Find where the given text appears and provide that cell's center as (X, Y) coordinate. 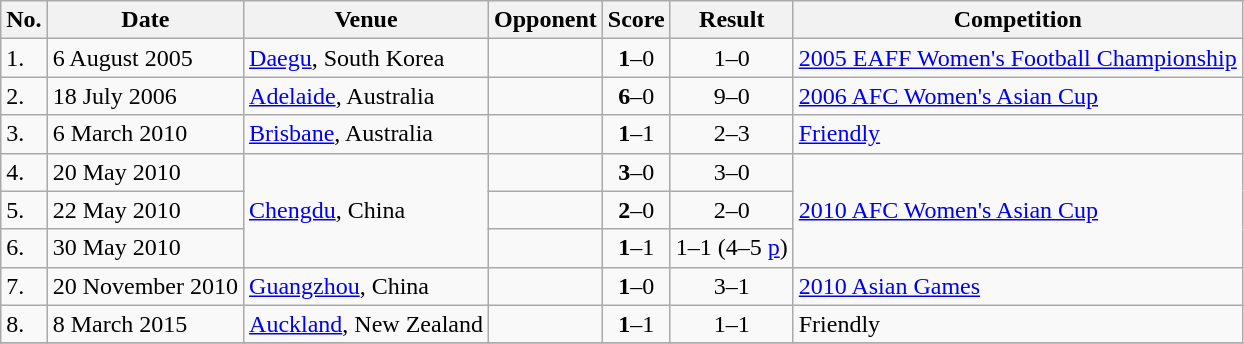
5. (24, 210)
Competition (1018, 20)
2010 AFC Women's Asian Cup (1018, 210)
Date (145, 20)
9–0 (732, 96)
6 March 2010 (145, 134)
1–1 (4–5 p) (732, 248)
1. (24, 58)
Venue (366, 20)
Opponent (545, 20)
Brisbane, Australia (366, 134)
2006 AFC Women's Asian Cup (1018, 96)
2–3 (732, 134)
Chengdu, China (366, 210)
3–1 (732, 286)
Score (636, 20)
6–0 (636, 96)
6. (24, 248)
3. (24, 134)
2. (24, 96)
2005 EAFF Women's Football Championship (1018, 58)
2010 Asian Games (1018, 286)
Daegu, South Korea (366, 58)
18 July 2006 (145, 96)
4. (24, 172)
Adelaide, Australia (366, 96)
20 May 2010 (145, 172)
22 May 2010 (145, 210)
30 May 2010 (145, 248)
20 November 2010 (145, 286)
6 August 2005 (145, 58)
Result (732, 20)
Guangzhou, China (366, 286)
8 March 2015 (145, 324)
No. (24, 20)
8. (24, 324)
7. (24, 286)
Auckland, New Zealand (366, 324)
